Determine the (x, y) coordinate at the center of the cell enclosing the given text.  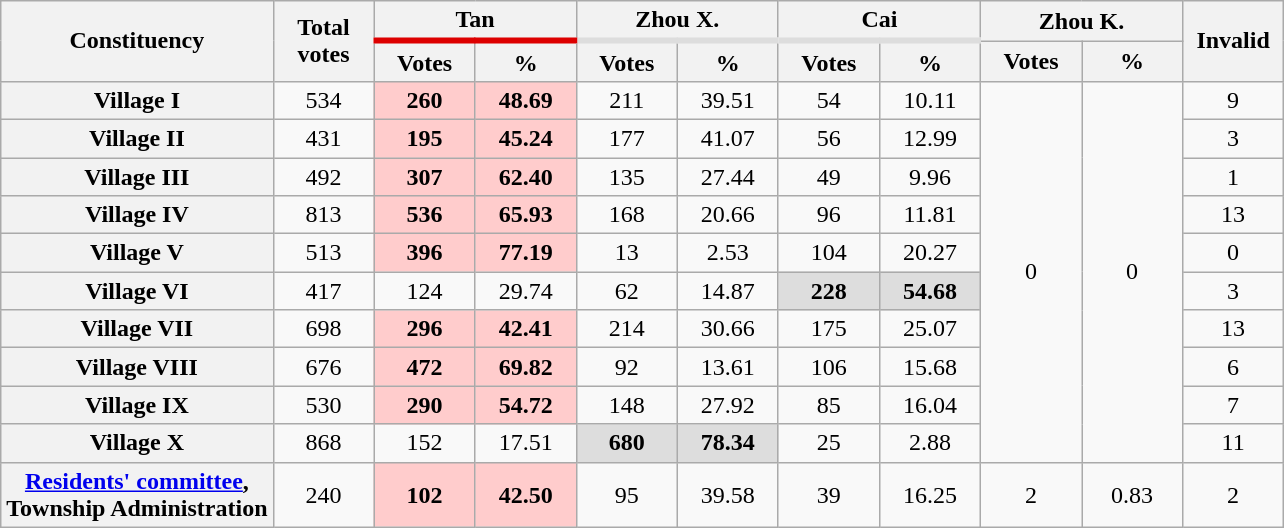
Village VII (137, 329)
62 (626, 291)
Village IX (137, 405)
42.41 (526, 329)
396 (424, 253)
102 (424, 494)
0.83 (1132, 494)
16.04 (930, 405)
62.40 (526, 177)
11 (1234, 443)
92 (626, 367)
307 (424, 177)
Total votes (324, 42)
680 (626, 443)
Village III (137, 177)
7 (1234, 405)
211 (626, 100)
417 (324, 291)
152 (424, 443)
Zhou K. (1081, 21)
175 (828, 329)
135 (626, 177)
124 (424, 291)
104 (828, 253)
Constituency (137, 42)
10.11 (930, 100)
54.68 (930, 291)
260 (424, 100)
106 (828, 367)
30.66 (728, 329)
25.07 (930, 329)
536 (424, 215)
49 (828, 177)
11.81 (930, 215)
Village IV (137, 215)
Village VI (137, 291)
2.88 (930, 443)
69.82 (526, 367)
472 (424, 367)
9.96 (930, 177)
Village X (137, 443)
14.87 (728, 291)
530 (324, 405)
6 (1234, 367)
95 (626, 494)
Village VIII (137, 367)
240 (324, 494)
Tan (475, 21)
Village II (137, 138)
698 (324, 329)
177 (626, 138)
39 (828, 494)
39.51 (728, 100)
228 (828, 291)
868 (324, 443)
168 (626, 215)
431 (324, 138)
492 (324, 177)
54 (828, 100)
96 (828, 215)
27.44 (728, 177)
813 (324, 215)
2.53 (728, 253)
513 (324, 253)
12.99 (930, 138)
296 (424, 329)
25 (828, 443)
45.24 (526, 138)
78.34 (728, 443)
16.25 (930, 494)
Village V (137, 253)
42.50 (526, 494)
Village I (137, 100)
1 (1234, 177)
9 (1234, 100)
20.27 (930, 253)
Residents' committee,Township Administration (137, 494)
54.72 (526, 405)
148 (626, 405)
41.07 (728, 138)
48.69 (526, 100)
65.93 (526, 215)
77.19 (526, 253)
534 (324, 100)
195 (424, 138)
214 (626, 329)
15.68 (930, 367)
56 (828, 138)
Zhou X. (677, 21)
85 (828, 405)
Cai (879, 21)
676 (324, 367)
27.92 (728, 405)
17.51 (526, 443)
39.58 (728, 494)
290 (424, 405)
Invalid (1234, 42)
13.61 (728, 367)
20.66 (728, 215)
29.74 (526, 291)
